Return the [x, y] coordinate for the center point of the cell that contains the specified text.  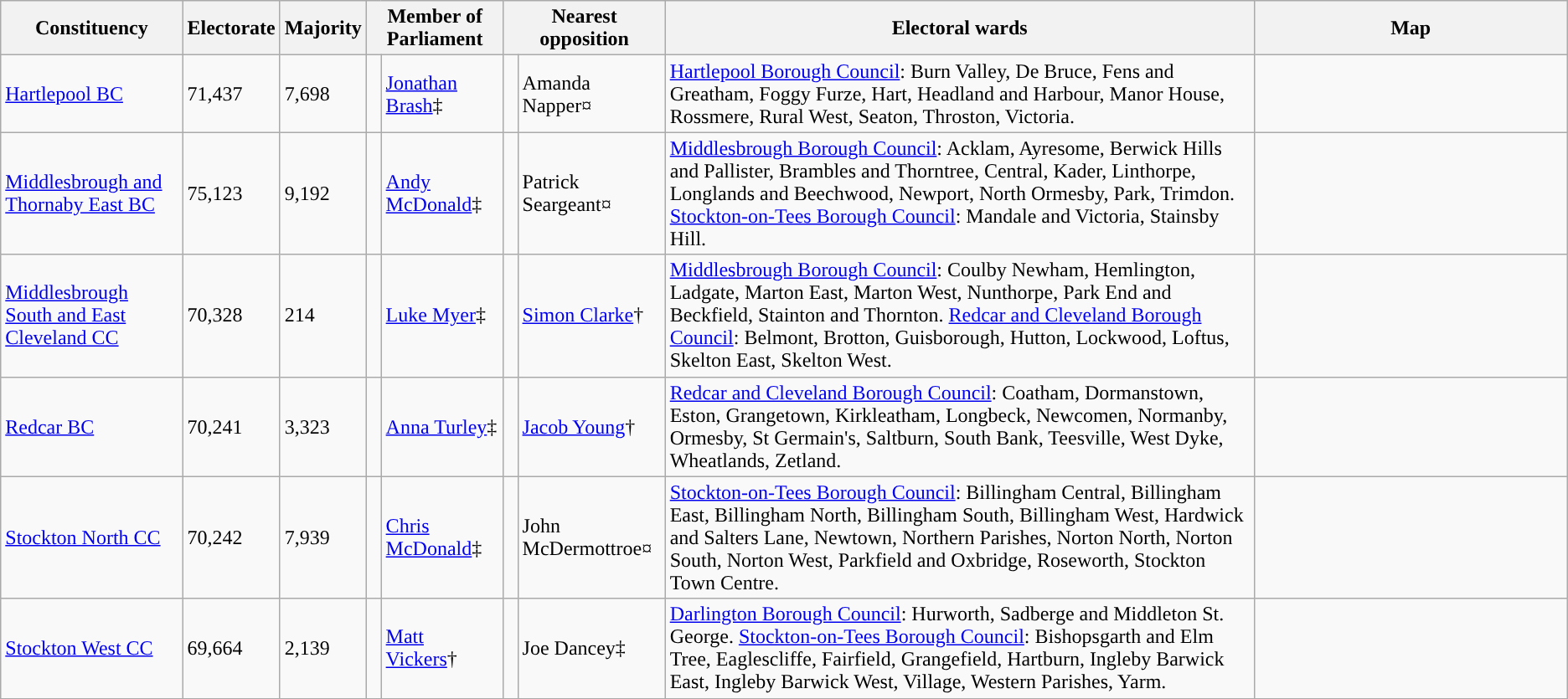
Hartlepool BC [92, 94]
Middlesbrough and Thornaby East BC [92, 193]
Amanda Napper¤ [591, 94]
7,698 [323, 94]
Majority [323, 28]
Anna Turley‡ [442, 427]
Chris McDonald‡ [442, 537]
214 [323, 316]
Jacob Young† [591, 427]
Middlesbrough South and East Cleveland CC [92, 316]
70,242 [231, 537]
Member of Parliament [435, 28]
9,192 [323, 193]
7,939 [323, 537]
Andy McDonald‡ [442, 193]
Constituency [92, 28]
Stockton North CC [92, 537]
Joe Dancey‡ [591, 648]
Redcar BC [92, 427]
69,664 [231, 648]
3,323 [323, 427]
75,123 [231, 193]
Simon Clarke† [591, 316]
Electorate [231, 28]
70,328 [231, 316]
2,139 [323, 648]
Map [1411, 28]
Luke Myer‡ [442, 316]
Matt Vickers† [442, 648]
71,437 [231, 94]
Electoral wards [960, 28]
70,241 [231, 427]
John McDermottroe¤ [591, 537]
Nearest opposition [585, 28]
Patrick Seargeant¤ [591, 193]
Jonathan Brash‡ [442, 94]
Stockton West CC [92, 648]
